From the cell containing the given text, extract its center point as [x, y] coordinate. 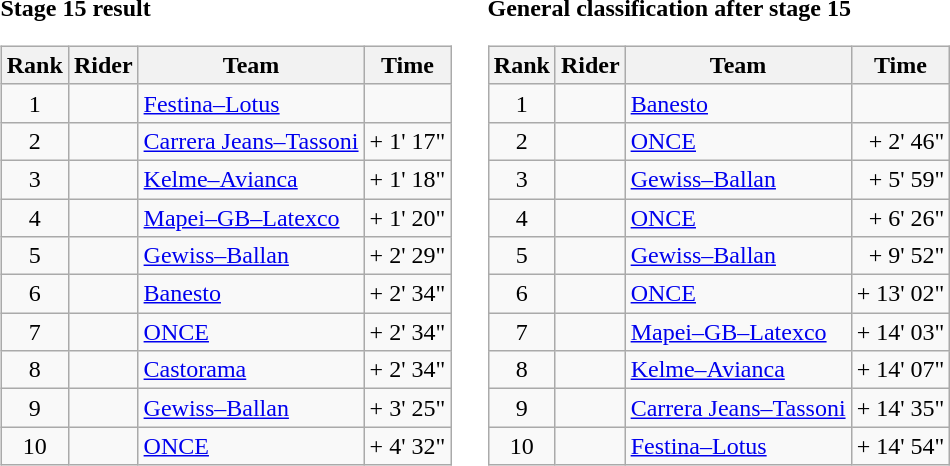
+ 14' 54" [900, 446]
+ 4' 32" [408, 446]
+ 5' 59" [900, 179]
+ 2' 29" [408, 256]
+ 3' 25" [408, 408]
Castorama [251, 370]
+ 14' 07" [900, 370]
+ 1' 17" [408, 141]
+ 2' 46" [900, 141]
+ 13' 02" [900, 294]
+ 1' 18" [408, 179]
+ 9' 52" [900, 256]
+ 1' 20" [408, 217]
+ 14' 03" [900, 332]
+ 14' 35" [900, 408]
+ 6' 26" [900, 217]
